Scan for the cell matching the given text and deliver its (x, y) coordinate at center. 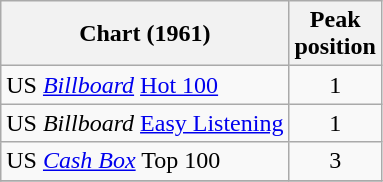
Chart (1961) (145, 34)
US Billboard Hot 100 (145, 85)
US Billboard Easy Listening (145, 123)
Peakposition (335, 34)
US Cash Box Top 100 (145, 161)
3 (335, 161)
